Pinpoint the cell where the given text exists, returning its (X, Y) midpoint coordinate. 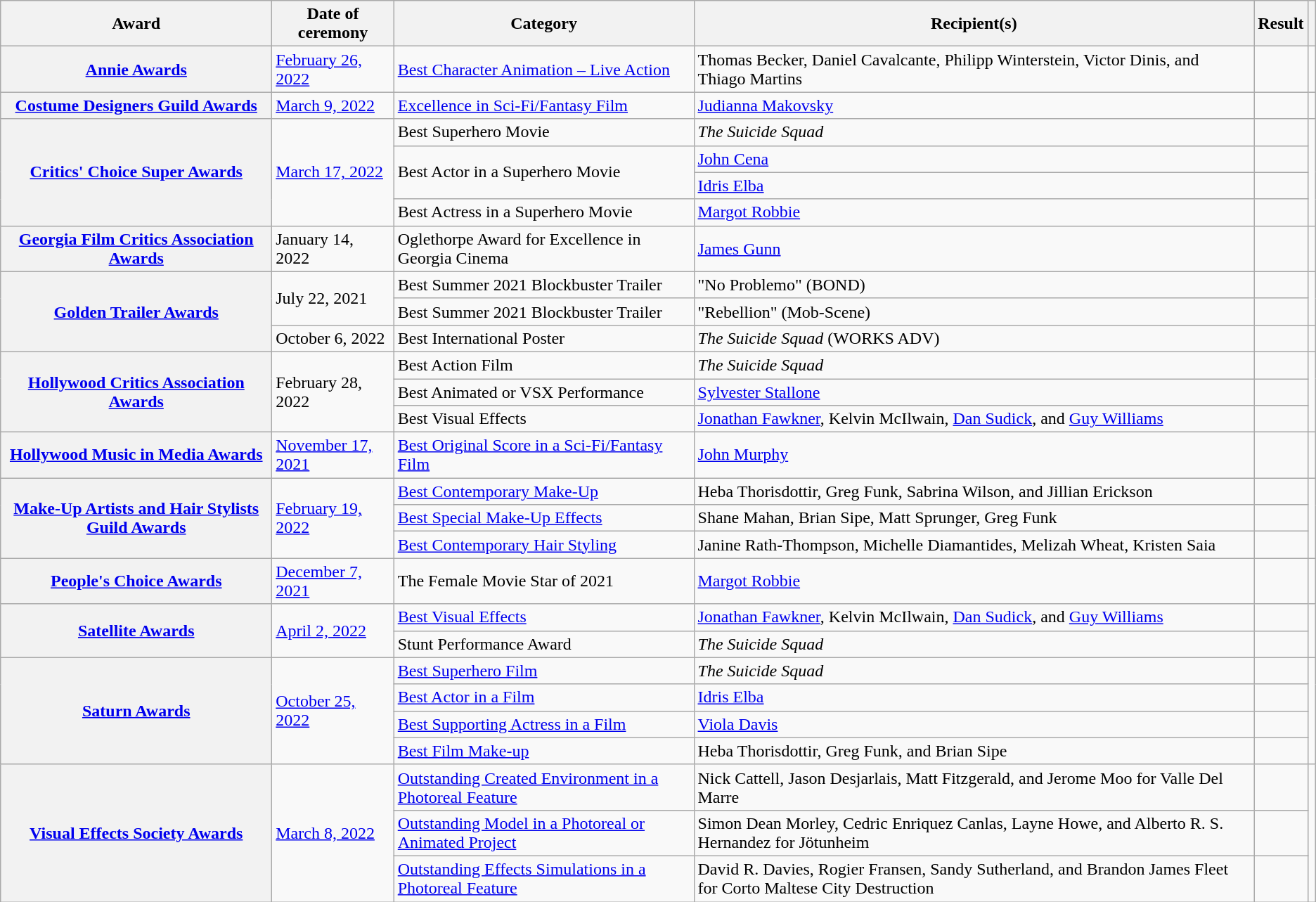
Award (136, 24)
Annie Awards (136, 69)
Hollywood Critics Association Awards (136, 392)
Georgia Film Critics Association Awards (136, 249)
James Gunn (974, 249)
Satellite Awards (136, 631)
"Rebellion" (Mob-Scene) (974, 311)
Oglethorpe Award for Excellence in Georgia Cinema (544, 249)
Best Animated or VSX Performance (544, 392)
March 9, 2022 (333, 105)
March 8, 2022 (333, 832)
Saturn Awards (136, 711)
Best Superhero Film (544, 671)
Heba Thorisdottir, Greg Funk, and Brian Sipe (974, 751)
November 17, 2021 (333, 456)
Judianna Makovsky (974, 105)
Best Superhero Movie (544, 132)
Costume Designers Guild Awards (136, 105)
Heba Thorisdottir, Greg Funk, Sabrina Wilson, and Jillian Erickson (974, 491)
Thomas Becker, Daniel Cavalcante, Philipp Winterstein, Victor Dinis, and Thiago Martins (974, 69)
Best Character Animation – Live Action (544, 69)
March 17, 2022 (333, 172)
Best Supporting Actress in a Film (544, 724)
Category (544, 24)
Result (1281, 24)
Visual Effects Society Awards (136, 832)
The Suicide Squad (WORKS ADV) (974, 338)
October 6, 2022 (333, 338)
February 28, 2022 (333, 392)
Best Actor in a Film (544, 697)
Stunt Performance Award (544, 644)
Excellence in Sci-Fi/Fantasy Film (544, 105)
Outstanding Model in a Photoreal or Animated Project (544, 832)
Best Contemporary Make-Up (544, 491)
Best Actress in a Superhero Movie (544, 212)
Sylvester Stallone (974, 392)
Outstanding Effects Simulations in a Photoreal Feature (544, 879)
Janine Rath-Thompson, Michelle Diamantides, Melizah Wheat, Kristen Saia (974, 545)
December 7, 2021 (333, 581)
Best Contemporary Hair Styling (544, 545)
John Murphy (974, 456)
Recipient(s) (974, 24)
Critics' Choice Super Awards (136, 172)
Golden Trailer Awards (136, 311)
Nick Cattell, Jason Desjarlais, Matt Fitzgerald, and Jerome Moo for Valle Del Marre (974, 787)
The Female Movie Star of 2021 (544, 581)
Hollywood Music in Media Awards (136, 456)
January 14, 2022 (333, 249)
People's Choice Awards (136, 581)
Date of ceremony (333, 24)
"No Problemo" (BOND) (974, 285)
Best Action Film (544, 365)
February 19, 2022 (333, 518)
Simon Dean Morley, Cedric Enriquez Canlas, Layne Howe, and Alberto R. S. Hernandez for Jötunheim (974, 832)
Viola Davis (974, 724)
Best Special Make-Up Effects (544, 518)
February 26, 2022 (333, 69)
John Cena (974, 159)
April 2, 2022 (333, 631)
Best Film Make-up (544, 751)
Shane Mahan, Brian Sipe, Matt Sprunger, Greg Funk (974, 518)
Best Original Score in a Sci-Fi/Fantasy Film (544, 456)
Best Actor in a Superhero Movie (544, 172)
October 25, 2022 (333, 711)
Outstanding Created Environment in a Photoreal Feature (544, 787)
David R. Davies, Rogier Fransen, Sandy Sutherland, and Brandon James Fleet for Corto Maltese City Destruction (974, 879)
Make-Up Artists and Hair Stylists Guild Awards (136, 518)
Best International Poster (544, 338)
July 22, 2021 (333, 298)
